Detect which cell encompasses the target text, then output its [X, Y] center coordinate. 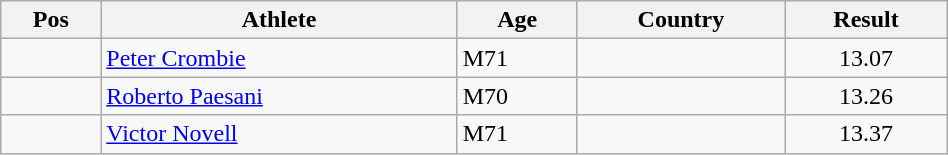
Pos [51, 20]
Result [866, 20]
13.37 [866, 134]
13.26 [866, 96]
Country [681, 20]
Athlete [279, 20]
13.07 [866, 58]
Roberto Paesani [279, 96]
M70 [517, 96]
Peter Crombie [279, 58]
Age [517, 20]
Victor Novell [279, 134]
